Output the (X, Y) coordinate of the center of the cell containing the given text.  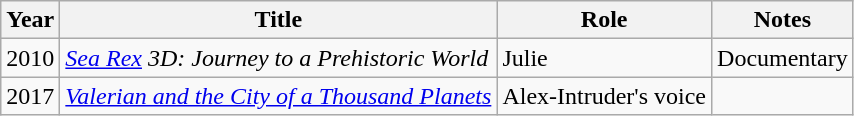
Alex-Intruder's voice (604, 96)
Valerian and the City of a Thousand Planets (278, 96)
2017 (30, 96)
Title (278, 20)
Julie (604, 58)
Notes (783, 20)
2010 (30, 58)
Role (604, 20)
Year (30, 20)
Sea Rex 3D: Journey to a Prehistoric World (278, 58)
Documentary (783, 58)
